Extract the [X, Y] coordinate from the center of the cell holding the provided text.  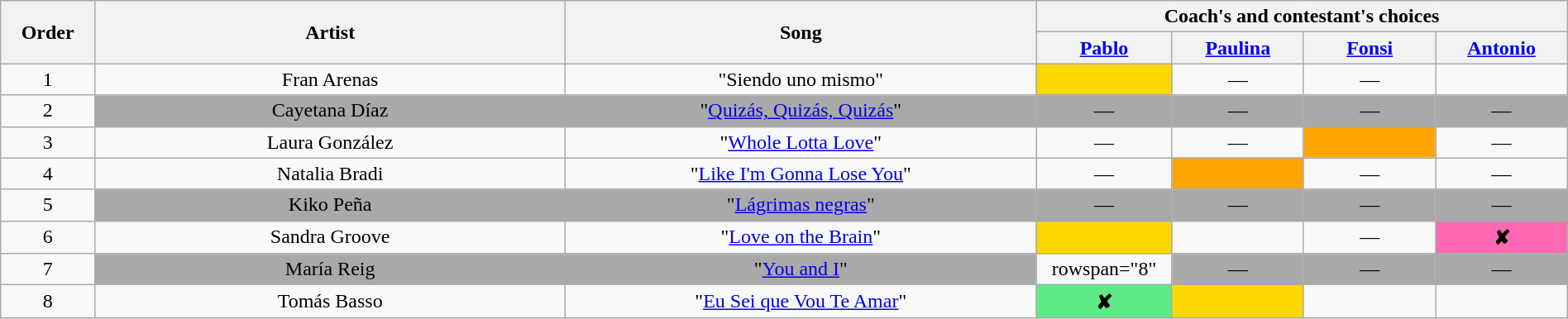
Order [48, 32]
2 [48, 111]
3 [48, 142]
María Reig [331, 269]
Cayetana Díaz [331, 111]
Kiko Peña [331, 205]
Fonsi [1370, 48]
"Eu Sei que Vou Te Amar" [801, 302]
Tomás Basso [331, 302]
Pablo [1104, 48]
"Like I'm Gonna Lose You" [801, 174]
Natalia Bradi [331, 174]
"You and I" [801, 269]
Sandra Groove [331, 237]
5 [48, 205]
Laura González [331, 142]
Song [801, 32]
"Whole Lotta Love" [801, 142]
6 [48, 237]
Artist [331, 32]
"Lágrimas negras" [801, 205]
"Siendo uno mismo" [801, 79]
1 [48, 79]
rowspan="8" [1104, 269]
Coach's and contestant's choices [1302, 17]
8 [48, 302]
Antonio [1502, 48]
7 [48, 269]
"Love on the Brain" [801, 237]
"Quizás, Quizás, Quizás" [801, 111]
Fran Arenas [331, 79]
4 [48, 174]
Paulina [1237, 48]
